Identify which cell holds the provided text, then report its (X, Y) central coordinate. 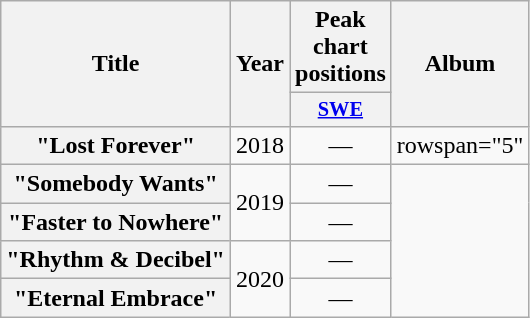
Year (260, 64)
2019 (260, 203)
"Faster to Nowhere" (116, 222)
2018 (260, 145)
"Lost Forever" (116, 145)
"Eternal Embrace" (116, 298)
Peak chart positions (341, 47)
Album (460, 64)
"Somebody Wants" (116, 184)
rowspan="5" (460, 145)
"Rhythm & Decibel" (116, 260)
2020 (260, 279)
SWE (341, 110)
Title (116, 64)
